Output the (x, y) coordinate of the center of the cell containing the given text.  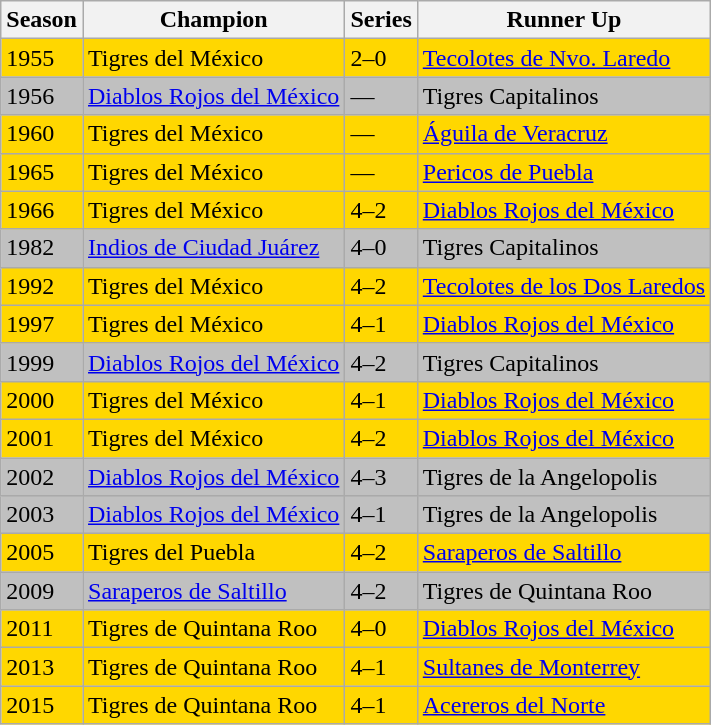
1956 (42, 96)
1955 (42, 58)
2013 (42, 667)
2000 (42, 400)
Pericos de Puebla (564, 172)
Series (381, 20)
Sultanes de Monterrey (564, 667)
1982 (42, 248)
2002 (42, 477)
Águila de Veracruz (564, 134)
1965 (42, 172)
1997 (42, 324)
2005 (42, 553)
Runner Up (564, 20)
4–3 (381, 477)
Acereros del Norte (564, 705)
Indios de Ciudad Juárez (213, 248)
Tecolotes de Nvo. Laredo (564, 58)
2009 (42, 591)
2–0 (381, 58)
Tecolotes de los Dos Laredos (564, 286)
1992 (42, 286)
Season (42, 20)
2011 (42, 629)
1960 (42, 134)
2003 (42, 515)
2001 (42, 438)
1966 (42, 210)
Tigres del Puebla (213, 553)
1999 (42, 362)
Champion (213, 20)
2015 (42, 705)
